Search for the cell housing the specified text and yield its (x, y) center coordinate. 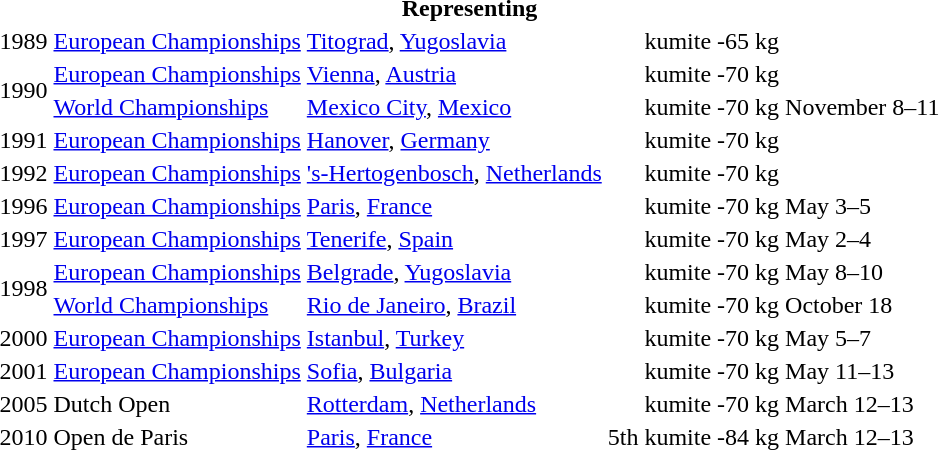
Belgrade, Yugoslavia (454, 272)
kumite -65 kg (712, 41)
Mexico City, Mexico (454, 107)
Titograd, Yugoslavia (454, 41)
Vienna, Austria (454, 74)
Hanover, Germany (454, 140)
Dutch Open (177, 404)
Sofia, Bulgaria (454, 371)
Rotterdam, Netherlands (454, 404)
's-Hertogenbosch, Netherlands (454, 173)
Istanbul, Turkey (454, 338)
Tenerife, Spain (454, 239)
Rio de Janeiro, Brazil (454, 305)
Paris, France (454, 206)
